For the text-containing cell, return its midpoint in (X, Y) coordinate format. 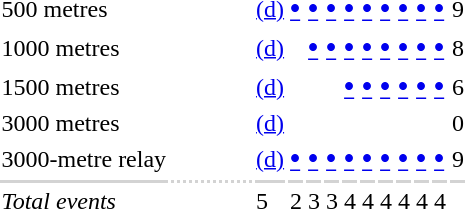
1000 metres (84, 48)
1500 metres (84, 87)
3000 metres (84, 123)
3000-metre relay (84, 159)
